Identify which cell holds the provided text, then report its [X, Y] central coordinate. 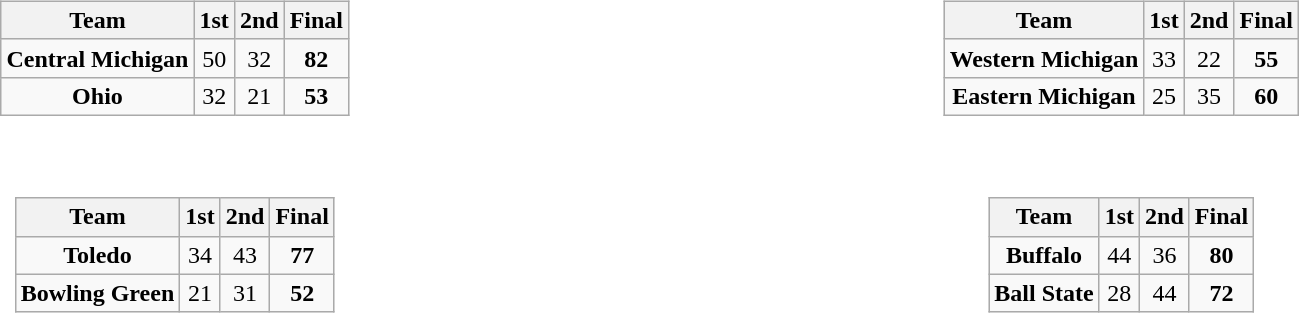
60 [1266, 96]
Central Michigan [98, 58]
Ball State [1044, 293]
34 [200, 255]
72 [1221, 293]
80 [1221, 255]
Ohio [98, 96]
33 [1164, 58]
Buffalo [1044, 255]
43 [245, 255]
25 [1164, 96]
55 [1266, 58]
Eastern Michigan [1044, 96]
36 [1165, 255]
82 [316, 58]
50 [214, 58]
77 [302, 255]
28 [1119, 293]
Toledo [98, 255]
35 [1209, 96]
22 [1209, 58]
52 [302, 293]
31 [245, 293]
53 [316, 96]
Western Michigan [1044, 58]
Bowling Green [98, 293]
